Return [X, Y] of the center of cell containing provided text 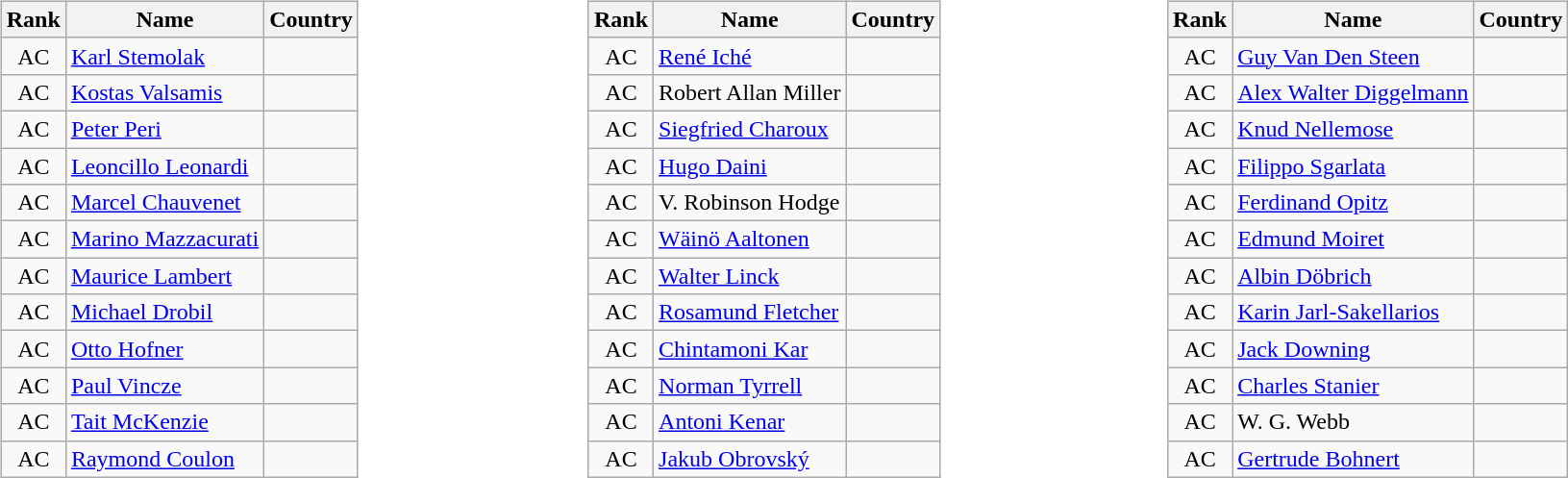
Marino Mazzacurati [164, 239]
Charles Stanier [1354, 386]
Wäinö Aaltonen [750, 239]
René Iché [750, 56]
W. G. Webb [1354, 422]
Edmund Moiret [1354, 239]
Siegfried Charoux [750, 129]
Rosamund Fletcher [750, 313]
Kostas Valsamis [164, 92]
Robert Allan Miller [750, 92]
Jakub Obrovský [750, 459]
Peter Peri [164, 129]
Antoni Kenar [750, 422]
Marcel Chauvenet [164, 203]
Tait McKenzie [164, 422]
Norman Tyrrell [750, 386]
Karl Stemolak [164, 56]
Chintamoni Kar [750, 349]
Jack Downing [1354, 349]
Maurice Lambert [164, 276]
Gertrude Bohnert [1354, 459]
Karin Jarl-Sakellarios [1354, 313]
Raymond Coulon [164, 459]
Albin Döbrich [1354, 276]
Filippo Sgarlata [1354, 166]
Hugo Daini [750, 166]
Michael Drobil [164, 313]
V. Robinson Hodge [750, 203]
Walter Linck [750, 276]
Otto Hofner [164, 349]
Paul Vincze [164, 386]
Alex Walter Diggelmann [1354, 92]
Guy Van Den Steen [1354, 56]
Ferdinand Opitz [1354, 203]
Leoncillo Leonardi [164, 166]
Knud Nellemose [1354, 129]
